Locate the cell with the specified text and output its (X, Y) center coordinate. 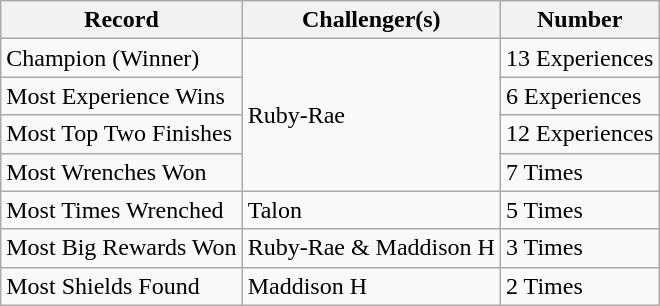
Ruby-Rae & Maddison H (371, 248)
Maddison H (371, 286)
Number (579, 20)
Champion (Winner) (122, 58)
3 Times (579, 248)
Challenger(s) (371, 20)
Most Top Two Finishes (122, 134)
Talon (371, 210)
7 Times (579, 172)
2 Times (579, 286)
12 Experiences (579, 134)
13 Experiences (579, 58)
Most Wrenches Won (122, 172)
5 Times (579, 210)
Ruby-Rae (371, 115)
Most Times Wrenched (122, 210)
Most Shields Found (122, 286)
Most Big Rewards Won (122, 248)
6 Experiences (579, 96)
Most Experience Wins (122, 96)
Record (122, 20)
